Locate the cell with the specified text and output its [x, y] center coordinate. 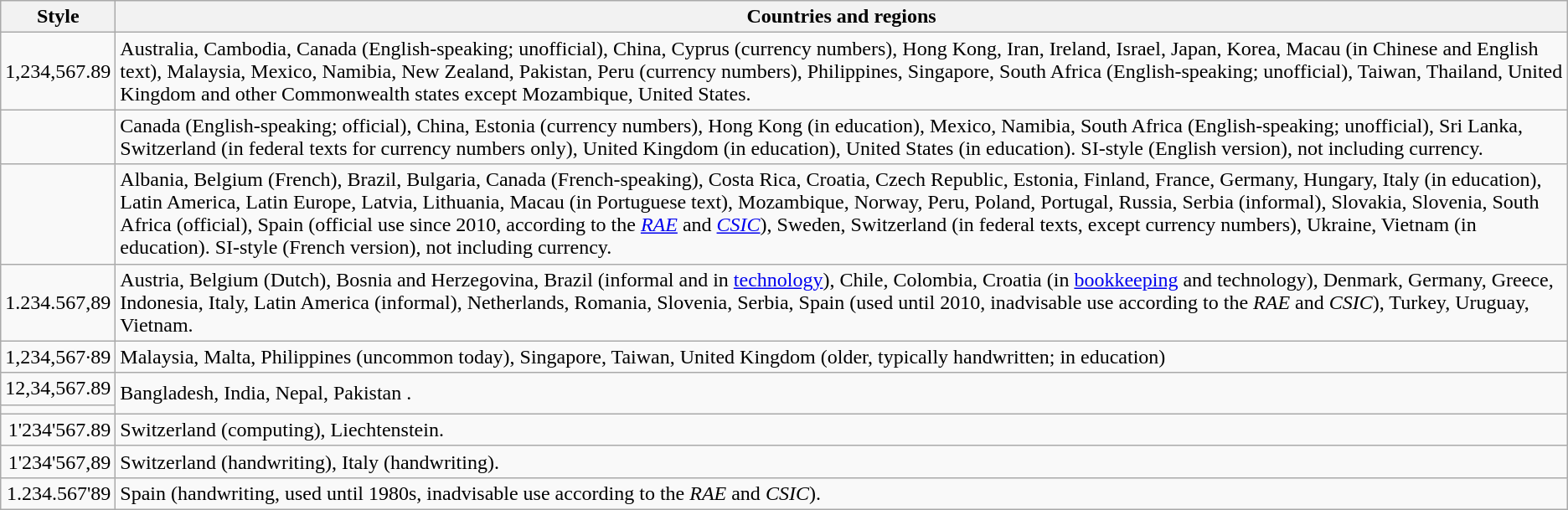
Spain (handwriting, used until 1980s, inadvisable use according to the RAE and CSIC). [841, 493]
Malaysia, Malta, Philippines (uncommon today), Singapore, Taiwan, United Kingdom (older, typically handwritten; in education) [841, 357]
1,234,567.89 [59, 71]
12,34,567.89 [59, 389]
1'234'567,89 [59, 461]
Switzerland (computing), Liechtenstein. [841, 430]
1.234.567'89 [59, 493]
1,234,567·89 [59, 357]
Bangladesh, India, Nepal, Pakistan . [841, 394]
Countries and regions [841, 17]
1'234'567.89 [59, 430]
Switzerland (handwriting), Italy (handwriting). [841, 461]
Style [59, 17]
1.234.567,89 [59, 302]
